Return [X, Y] of the center of cell containing provided text 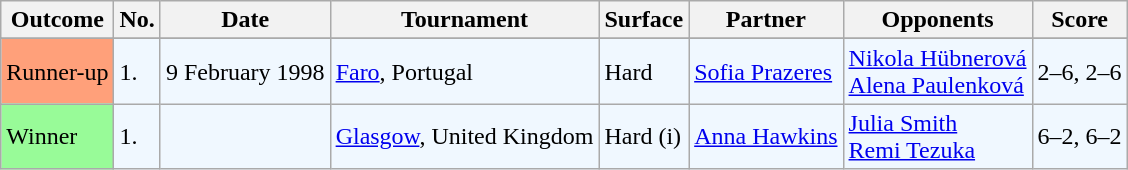
Anna Hawkins [766, 136]
Surface [644, 20]
Nikola Hübnerová Alena Paulenková [938, 72]
Runner-up [58, 72]
Julia Smith Remi Tezuka [938, 136]
9 February 1998 [245, 72]
No. [137, 20]
Hard (i) [644, 136]
Hard [644, 72]
Outcome [58, 20]
Sofia Prazeres [766, 72]
Glasgow, United Kingdom [464, 136]
Opponents [938, 20]
Winner [58, 136]
Tournament [464, 20]
Faro, Portugal [464, 72]
6–2, 6–2 [1080, 136]
Score [1080, 20]
Partner [766, 20]
Date [245, 20]
2–6, 2–6 [1080, 72]
